Search for the cell housing the specified text and yield its [x, y] center coordinate. 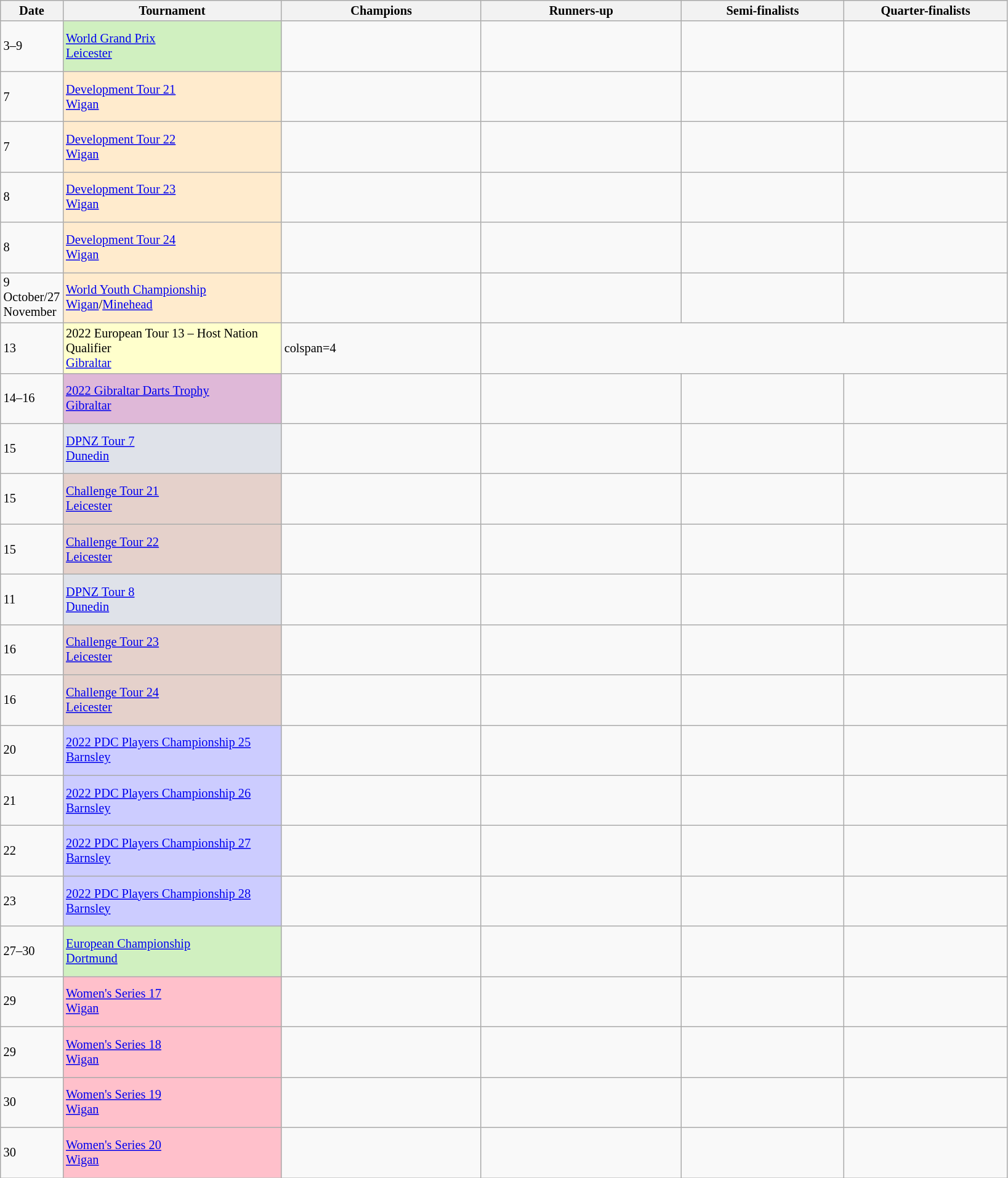
Development Tour 21 Wigan [172, 97]
2022 PDC Players Championship 25 Barnsley [172, 750]
Challenge Tour 21 Leicester [172, 499]
Challenge Tour 23 Leicester [172, 650]
3–9 [32, 46]
Challenge Tour 24 Leicester [172, 700]
Semi-finalists [762, 10]
Date [32, 10]
2022 PDC Players Championship 26 Barnsley [172, 801]
Quarter-finalists [926, 10]
Women's Series 17 Wigan [172, 1001]
2022 Gibraltar Darts Trophy Gibraltar [172, 398]
21 [32, 801]
20 [32, 750]
14–16 [32, 398]
11 [32, 599]
European Championship Dortmund [172, 951]
Champions [382, 10]
2022 PDC Players Championship 28 Barnsley [172, 901]
colspan=4 [382, 348]
Runners-up [581, 10]
9 October/27 November [32, 297]
2022 PDC Players Championship 27 Barnsley [172, 850]
23 [32, 901]
Women's Series 19 Wigan [172, 1102]
2022 European Tour 13 – Host Nation Qualifier Gibraltar [172, 348]
DPNZ Tour 7 Dunedin [172, 448]
13 [32, 348]
Tournament [172, 10]
Development Tour 24 Wigan [172, 248]
DPNZ Tour 8 Dunedin [172, 599]
Women's Series 18 Wigan [172, 1052]
27–30 [32, 951]
Women's Series 20 Wigan [172, 1152]
Development Tour 22 Wigan [172, 147]
World Grand Prix Leicester [172, 46]
World Youth Championship Wigan/Minehead [172, 297]
Challenge Tour 22 Leicester [172, 549]
22 [32, 850]
Development Tour 23 Wigan [172, 197]
